Determine the (x, y) coordinate at the center of the cell enclosing the given text.  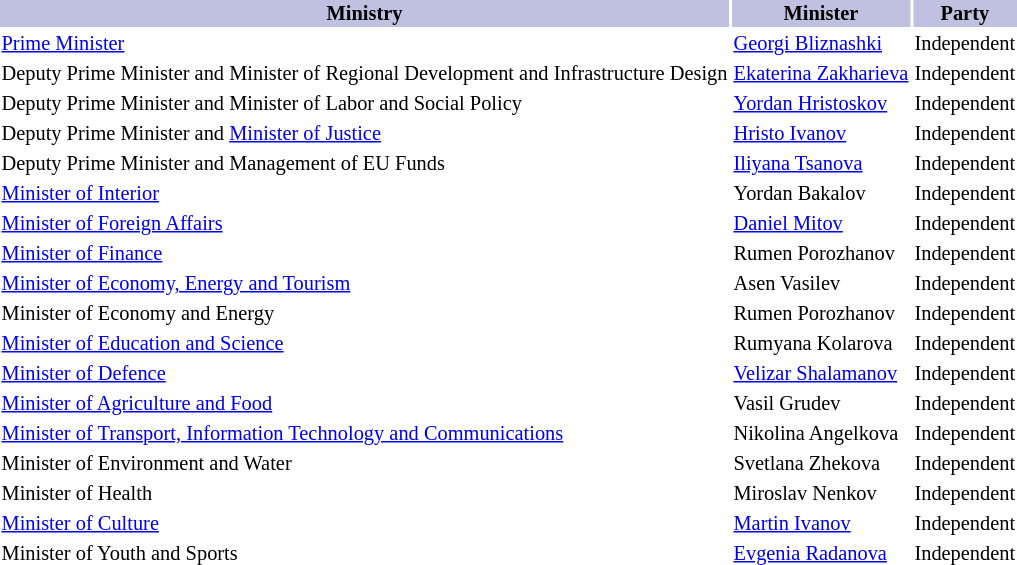
Nikolina Angelkova (821, 434)
Minister of Environment and Water (364, 464)
Minister of Defence (364, 374)
Minister of Foreign Affairs (364, 224)
Deputy Prime Minister and Management of EU Funds (364, 164)
Velizar Shalamanov (821, 374)
Party (965, 14)
Asen Vasilev (821, 284)
Hristo Ivanov (821, 134)
Yordan Bakalov (821, 194)
Minister of Interior (364, 194)
Minister (821, 14)
Minister of Culture (364, 524)
Martin Ivanov (821, 524)
Ekaterina Zakharieva (821, 74)
Svetlana Zhekova (821, 464)
Miroslav Nenkov (821, 494)
Deputy Prime Minister and Minister of Labor and Social Policy (364, 104)
Minister of Education and Science (364, 344)
Deputy Prime Minister and Minister of Justice (364, 134)
Rumyana Kolarova (821, 344)
Minister of Economy, Energy and Tourism (364, 284)
Minister of Agriculture and Food (364, 404)
Daniel Mitov (821, 224)
Vasil Grudev (821, 404)
Prime Minister (364, 44)
Iliyana Tsanova (821, 164)
Minister of Transport, Information Technology and Communications (364, 434)
Deputy Prime Minister and Minister of Regional Development and Infrastructure Design (364, 74)
Minister of Economy and Energy (364, 314)
Yordan Hristoskov (821, 104)
Minister of Finance (364, 254)
Georgi Bliznashki (821, 44)
Ministry (364, 14)
Minister of Health (364, 494)
